Search for the cell housing the specified text and yield its [X, Y] center coordinate. 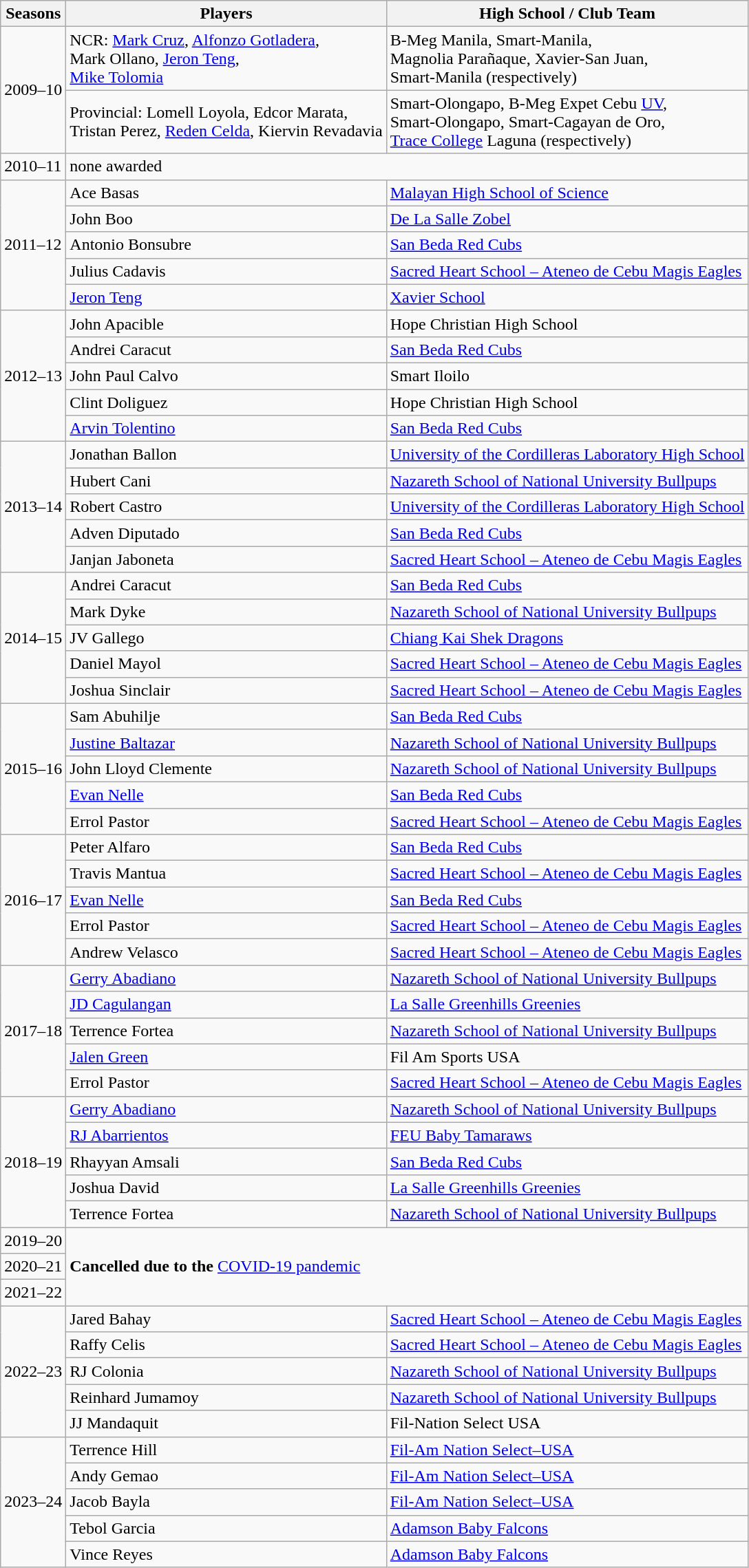
John Lloyd Clemente [226, 769]
Smart Iloilo [567, 376]
Peter Alfaro [226, 848]
2016–17 [33, 900]
2021–22 [33, 1293]
Fil Am Sports USA [567, 1057]
2011–12 [33, 245]
2023–24 [33, 1502]
2018–19 [33, 1161]
Adven Diputado [226, 533]
De La Salle Zobel [567, 219]
Andy Gemao [226, 1476]
John Apacible [226, 323]
John Boo [226, 219]
Players [226, 14]
Xavier School [567, 297]
Reinhard Jumamoy [226, 1397]
2017–18 [33, 1031]
none awarded [408, 167]
Andrew Velasco [226, 952]
High School / Club Team [567, 14]
Mark Dyke [226, 612]
Malayan High School of Science [567, 193]
Jalen Green [226, 1057]
Ace Basas [226, 193]
Jonathan Ballon [226, 455]
Julius Cadavis [226, 271]
Jacob Bayla [226, 1502]
B-Meg Manila, Smart-Manila, Magnolia Parañaque, Xavier-San Juan,Smart-Manila (respectively) [567, 58]
Smart-Olongapo, B-Meg Expet Cebu UV, Smart-Olongapo, Smart-Cagayan de Oro, Trace College Laguna (respectively) [567, 122]
2013–14 [33, 507]
2015–16 [33, 769]
JV Gallego [226, 638]
Seasons [33, 14]
Tebol Garcia [226, 1528]
Rhayyan Amsali [226, 1161]
RJ Colonia [226, 1371]
Daniel Mayol [226, 664]
2022–23 [33, 1371]
NCR: Mark Cruz, Alfonzo Gotladera, Mark Ollano, Jeron Teng,Mike Tolomia [226, 58]
Justine Baltazar [226, 742]
Robert Castro [226, 507]
Arvin Tolentino [226, 429]
Vince Reyes [226, 1554]
Clint Doliguez [226, 402]
Antonio Bonsubre [226, 245]
2014–15 [33, 638]
Fil-Nation Select USA [567, 1424]
Janjan Jaboneta [226, 559]
Hubert Cani [226, 481]
JJ Mandaquit [226, 1424]
2012–13 [33, 376]
Provincial: Lomell Loyola, Edcor Marata,Tristan Perez, Reden Celda, Kiervin Revadavia [226, 122]
2009–10 [33, 90]
Joshua David [226, 1188]
2010–11 [33, 167]
Raffy Celis [226, 1345]
Cancelled due to the COVID-19 pandemic [408, 1267]
John Paul Calvo [226, 376]
Sam Abuhilje [226, 716]
Chiang Kai Shek Dragons [567, 638]
Jeron Teng [226, 297]
Travis Mantua [226, 874]
Terrence Hill [226, 1450]
JD Cagulangan [226, 1005]
2019–20 [33, 1241]
Joshua Sinclair [226, 690]
RJ Abarrientos [226, 1135]
FEU Baby Tamaraws [567, 1135]
2020–21 [33, 1267]
Jared Bahay [226, 1319]
